Search for the cell housing the specified text and yield its [X, Y] center coordinate. 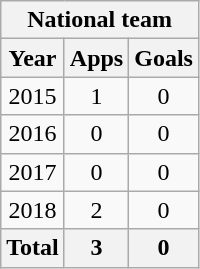
Apps [96, 58]
2 [96, 210]
National team [100, 20]
2015 [33, 96]
1 [96, 96]
2016 [33, 134]
Goals [164, 58]
2017 [33, 172]
Year [33, 58]
2018 [33, 210]
3 [96, 248]
Total [33, 248]
